Return the [x, y] coordinate for the center point of the cell that contains the specified text.  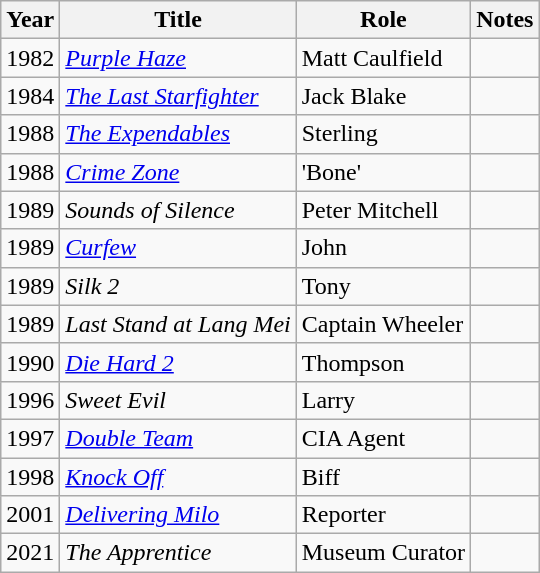
2001 [30, 515]
Sweet Evil [178, 400]
1990 [30, 362]
1984 [30, 96]
Captain Wheeler [383, 324]
Reporter [383, 515]
Larry [383, 400]
John [383, 248]
Matt Caulfield [383, 58]
The Apprentice [178, 553]
Thompson [383, 362]
Crime Zone [178, 172]
Knock Off [178, 477]
1997 [30, 438]
Silk 2 [178, 286]
Year [30, 20]
Notes [505, 20]
Jack Blake [383, 96]
1998 [30, 477]
Tony [383, 286]
Die Hard 2 [178, 362]
1996 [30, 400]
2021 [30, 553]
Biff [383, 477]
Curfew [178, 248]
'Bone' [383, 172]
Delivering Milo [178, 515]
Purple Haze [178, 58]
Title [178, 20]
Museum Curator [383, 553]
Sterling [383, 134]
Last Stand at Lang Mei [178, 324]
Double Team [178, 438]
Role [383, 20]
CIA Agent [383, 438]
1982 [30, 58]
The Expendables [178, 134]
Sounds of Silence [178, 210]
Peter Mitchell [383, 210]
The Last Starfighter [178, 96]
